Detect which cell encompasses the target text, then output its (X, Y) center coordinate. 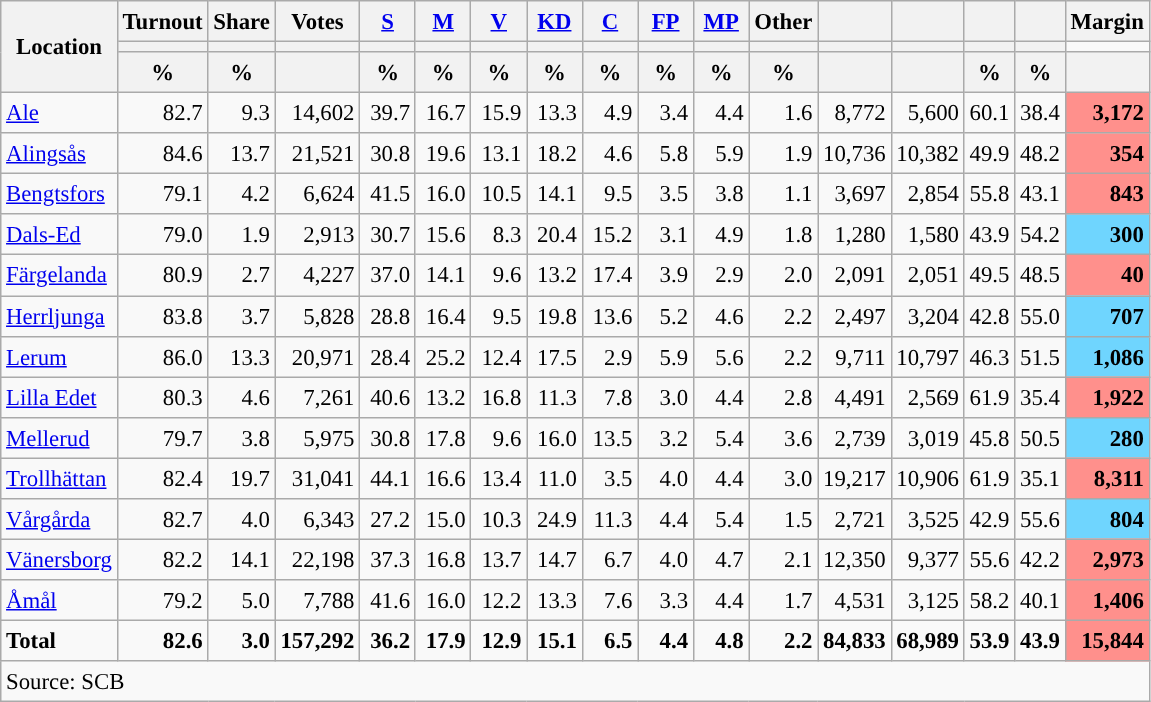
Other (784, 22)
2,497 (854, 316)
1.1 (784, 194)
S (388, 22)
84.6 (162, 154)
41.5 (388, 194)
10,906 (928, 478)
8,772 (854, 114)
V (499, 22)
1.6 (784, 114)
1,280 (854, 234)
13.6 (610, 316)
1,580 (928, 234)
2,091 (854, 276)
79.0 (162, 234)
2,913 (318, 234)
2,854 (928, 194)
7.6 (610, 600)
82.4 (162, 478)
31,041 (318, 478)
8.3 (499, 234)
Bengtsfors (59, 194)
43.1 (1040, 194)
354 (1107, 154)
Dals-Ed (59, 234)
3.6 (784, 438)
5.8 (666, 154)
FP (666, 22)
4.2 (242, 194)
53.9 (989, 640)
16.4 (443, 316)
1.8 (784, 234)
3,697 (854, 194)
17.5 (555, 356)
80.9 (162, 276)
25.2 (443, 356)
1.7 (784, 600)
2,051 (928, 276)
Trollhättan (59, 478)
42.8 (989, 316)
Lerum (59, 356)
5.0 (242, 600)
49.5 (989, 276)
10,382 (928, 154)
5,600 (928, 114)
35.4 (1040, 398)
5,975 (318, 438)
19,217 (854, 478)
300 (1107, 234)
1,922 (1107, 398)
36.2 (388, 640)
13.5 (610, 438)
KD (555, 22)
51.5 (1040, 356)
Vänersborg (59, 560)
10,736 (854, 154)
82.2 (162, 560)
48.5 (1040, 276)
13.1 (499, 154)
15.6 (443, 234)
15.0 (443, 520)
14,602 (318, 114)
12.4 (499, 356)
843 (1107, 194)
17.9 (443, 640)
82.6 (162, 640)
4,531 (854, 600)
3.9 (666, 276)
37.3 (388, 560)
86.0 (162, 356)
Margin (1107, 22)
40.1 (1040, 600)
1,086 (1107, 356)
6,343 (318, 520)
10,797 (928, 356)
15.2 (610, 234)
2,739 (854, 438)
C (610, 22)
1.5 (784, 520)
15,844 (1107, 640)
42.9 (989, 520)
6.7 (610, 560)
Mellerud (59, 438)
3,204 (928, 316)
16.7 (443, 114)
2,721 (854, 520)
Alingsås (59, 154)
3.4 (666, 114)
Ale (59, 114)
7.8 (610, 398)
5.6 (721, 356)
Votes (318, 22)
9,377 (928, 560)
79.1 (162, 194)
35.1 (1040, 478)
58.2 (989, 600)
27.2 (388, 520)
13.4 (499, 478)
MP (721, 22)
Location (59, 47)
157,292 (318, 640)
14.7 (555, 560)
37.0 (388, 276)
4.8 (721, 640)
3,172 (1107, 114)
2,569 (928, 398)
12,350 (854, 560)
40 (1107, 276)
3.2 (666, 438)
21,521 (318, 154)
12.9 (499, 640)
16.6 (443, 478)
48.2 (1040, 154)
10.5 (499, 194)
5.2 (666, 316)
39.7 (388, 114)
49.9 (989, 154)
79.2 (162, 600)
68,989 (928, 640)
24.9 (555, 520)
2.7 (242, 276)
42.2 (1040, 560)
Lilla Edet (59, 398)
3.3 (666, 600)
Source: SCB (575, 682)
804 (1107, 520)
80.3 (162, 398)
30.7 (388, 234)
12.2 (499, 600)
3,125 (928, 600)
18.2 (555, 154)
9,711 (854, 356)
46.3 (989, 356)
44.1 (388, 478)
2.8 (784, 398)
Total (59, 640)
Turnout (162, 22)
55.0 (1040, 316)
6,624 (318, 194)
3,019 (928, 438)
Share (242, 22)
38.4 (1040, 114)
19.8 (555, 316)
4,227 (318, 276)
7,261 (318, 398)
2.0 (784, 276)
280 (1107, 438)
9.3 (242, 114)
83.8 (162, 316)
28.8 (388, 316)
Åmål (59, 600)
22,198 (318, 560)
40.6 (388, 398)
84,833 (854, 640)
5,828 (318, 316)
19.6 (443, 154)
3.7 (242, 316)
50.5 (1040, 438)
11.0 (555, 478)
19.7 (242, 478)
20.4 (555, 234)
4.7 (721, 560)
79.7 (162, 438)
7,788 (318, 600)
60.1 (989, 114)
M (443, 22)
1,406 (1107, 600)
Vårgårda (59, 520)
17.4 (610, 276)
55.8 (989, 194)
20,971 (318, 356)
17.8 (443, 438)
45.8 (989, 438)
41.6 (388, 600)
10.3 (499, 520)
2,973 (1107, 560)
4,491 (854, 398)
Herrljunga (59, 316)
8,311 (1107, 478)
3.1 (666, 234)
6.5 (610, 640)
Färgelanda (59, 276)
2.1 (784, 560)
28.4 (388, 356)
3,525 (928, 520)
15.9 (499, 114)
54.2 (1040, 234)
15.1 (555, 640)
707 (1107, 316)
